Scan for the cell matching the given text and deliver its (X, Y) coordinate at center. 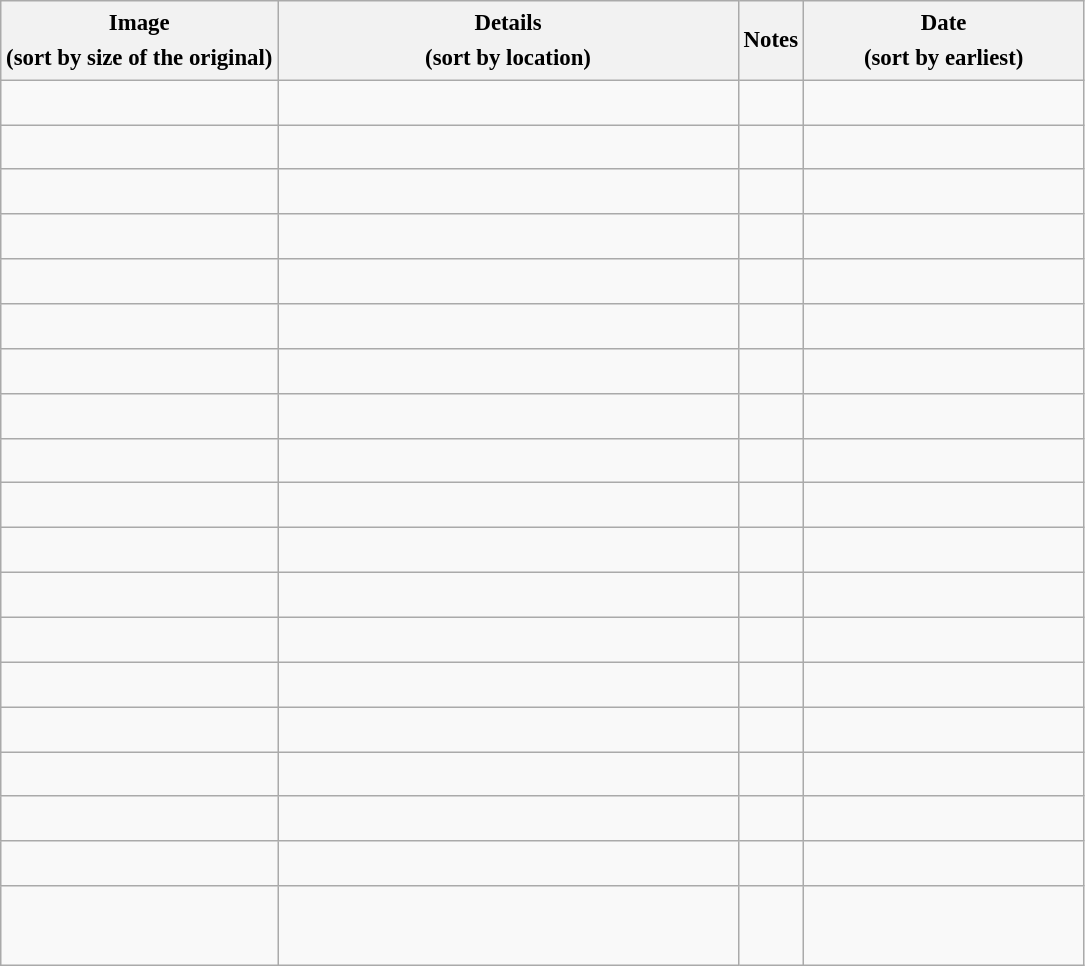
Notes (770, 40)
Details (sort by location) (508, 40)
Date (sort by earliest) (944, 40)
Image (sort by size of the original) (140, 40)
